Search for the cell housing the specified text and yield its (x, y) center coordinate. 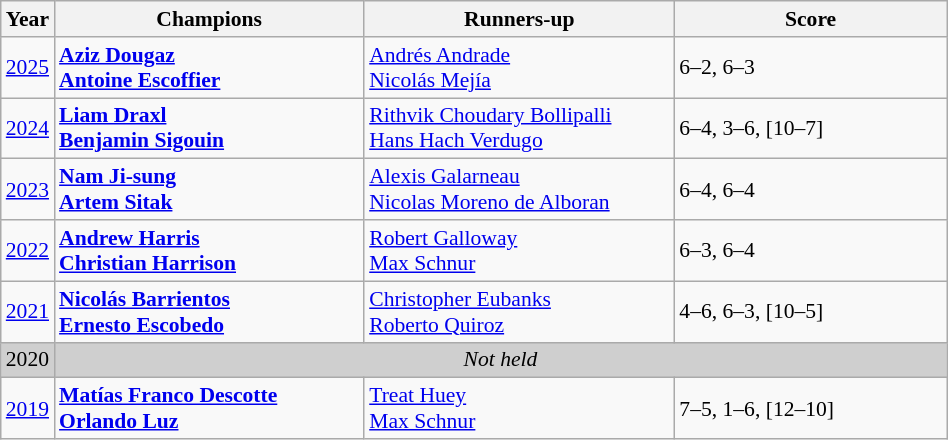
Treat Huey Max Schnur (519, 408)
Christopher Eubanks Roberto Quiroz (519, 312)
Nicolás Barrientos Ernesto Escobedo (209, 312)
Nam Ji-sung Artem Sitak (209, 190)
2023 (28, 190)
Matías Franco Descotte Orlando Luz (209, 408)
Champions (209, 19)
Aziz Dougaz Antoine Escoffier (209, 68)
2021 (28, 312)
6–4, 3–6, [10–7] (810, 128)
2025 (28, 68)
Andrew Harris Christian Harrison (209, 250)
4–6, 6–3, [10–5] (810, 312)
Runners-up (519, 19)
2020 (28, 360)
6–3, 6–4 (810, 250)
Not held (500, 360)
2024 (28, 128)
2022 (28, 250)
Rithvik Choudary Bollipalli Hans Hach Verdugo (519, 128)
Score (810, 19)
Liam Draxl Benjamin Sigouin (209, 128)
Robert Galloway Max Schnur (519, 250)
Andrés Andrade Nicolás Mejía (519, 68)
2019 (28, 408)
6–4, 6–4 (810, 190)
Alexis Galarneau Nicolas Moreno de Alboran (519, 190)
Year (28, 19)
7–5, 1–6, [12–10] (810, 408)
6–2, 6–3 (810, 68)
